Output the (x, y) coordinate of the center of the cell containing the given text.  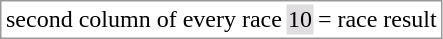
= race result (377, 19)
second column of every race (144, 19)
10 (300, 19)
